For the text-containing cell, return its midpoint in (X, Y) coordinate format. 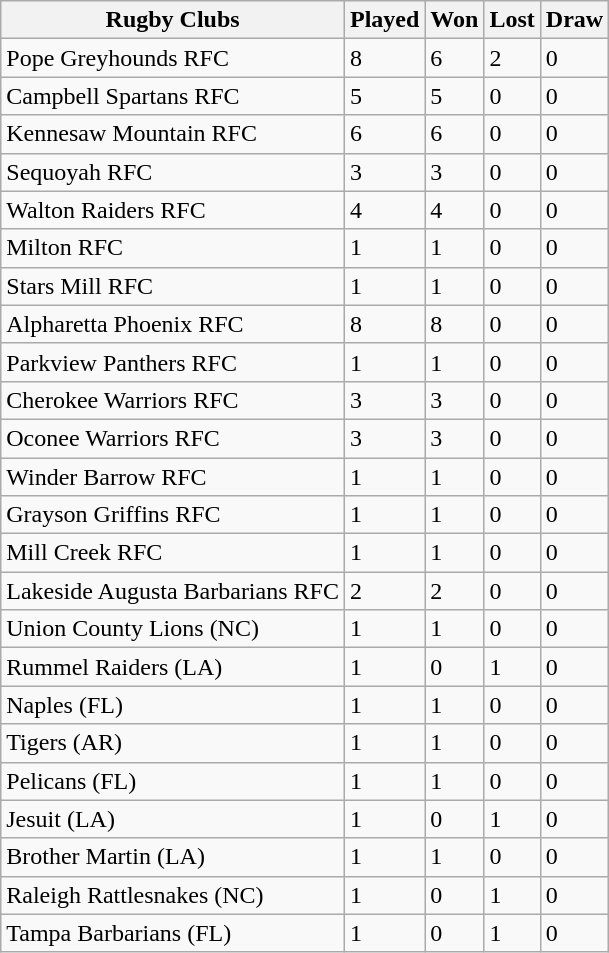
Union County Lions (NC) (173, 629)
Pope Greyhounds RFC (173, 58)
Winder Barrow RFC (173, 477)
Brother Martin (LA) (173, 857)
Mill Creek RFC (173, 553)
Pelicans (FL) (173, 781)
Kennesaw Mountain RFC (173, 134)
Campbell Spartans RFC (173, 96)
Alpharetta Phoenix RFC (173, 324)
Milton RFC (173, 248)
Lakeside Augusta Barbarians RFC (173, 591)
Parkview Panthers RFC (173, 362)
Stars Mill RFC (173, 286)
Sequoyah RFC (173, 172)
Tigers (AR) (173, 743)
Oconee Warriors RFC (173, 438)
Cherokee Warriors RFC (173, 400)
Played (384, 20)
Won (454, 20)
Walton Raiders RFC (173, 210)
Rummel Raiders (LA) (173, 667)
Lost (512, 20)
Jesuit (LA) (173, 819)
Rugby Clubs (173, 20)
Raleigh Rattlesnakes (NC) (173, 895)
Tampa Barbarians (FL) (173, 933)
Draw (574, 20)
Grayson Griffins RFC (173, 515)
Naples (FL) (173, 705)
